Return the [x, y] coordinate for the center point of the cell that contains the specified text.  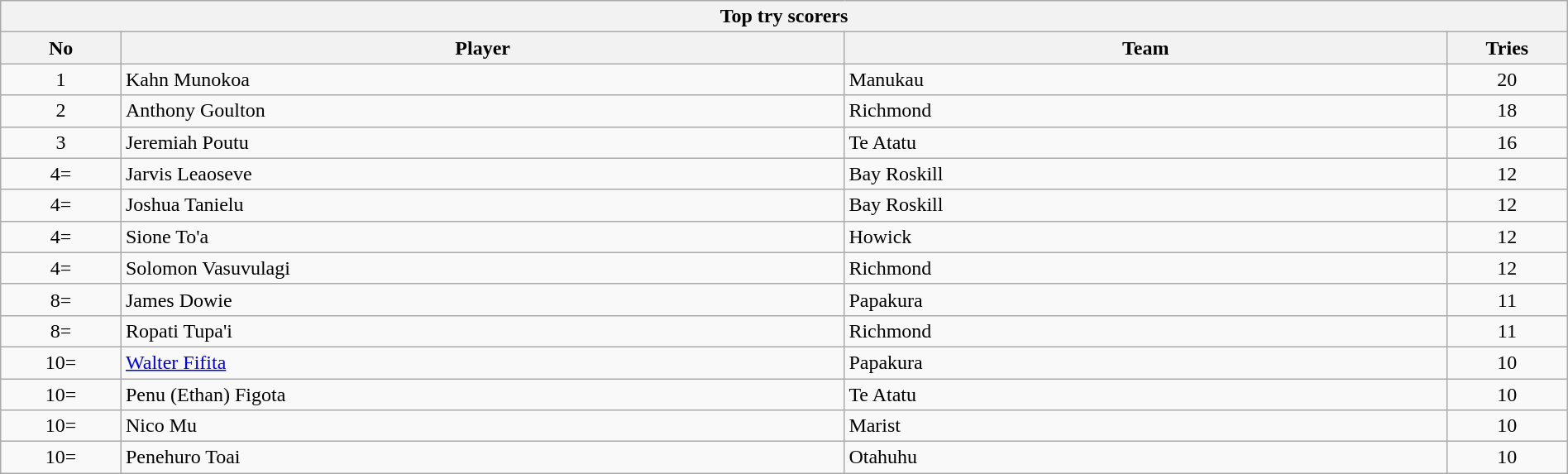
16 [1507, 142]
Sione To'a [482, 237]
Otahuhu [1146, 457]
Anthony Goulton [482, 111]
Solomon Vasuvulagi [482, 268]
20 [1507, 79]
Jarvis Leaoseve [482, 174]
Penehuro Toai [482, 457]
2 [61, 111]
Nico Mu [482, 426]
1 [61, 79]
No [61, 48]
18 [1507, 111]
Tries [1507, 48]
Player [482, 48]
Jeremiah Poutu [482, 142]
Top try scorers [784, 17]
Team [1146, 48]
Howick [1146, 237]
Manukau [1146, 79]
Joshua Tanielu [482, 205]
James Dowie [482, 299]
Ropati Tupa'i [482, 331]
Kahn Munokoa [482, 79]
Penu (Ethan) Figota [482, 395]
3 [61, 142]
Walter Fifita [482, 362]
Marist [1146, 426]
